Identify which cell holds the provided text, then report its (x, y) central coordinate. 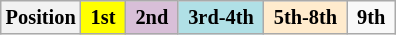
9th (371, 17)
5th-8th (306, 17)
3rd-4th (221, 17)
1st (104, 17)
2nd (152, 17)
Position (41, 17)
